Capture the cell that displays the provided text and extract its [X, Y] central coordinate. 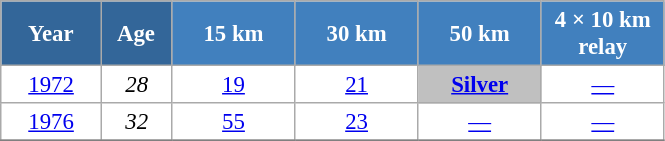
1972 [52, 85]
15 km [234, 34]
28 [136, 85]
Year [52, 34]
55 [234, 122]
21 [356, 85]
Silver [480, 85]
30 km [356, 34]
19 [234, 85]
Age [136, 34]
1976 [52, 122]
32 [136, 122]
50 km [480, 34]
23 [356, 122]
4 × 10 km relay [602, 34]
